Locate the cell with the specified text and output its (x, y) center coordinate. 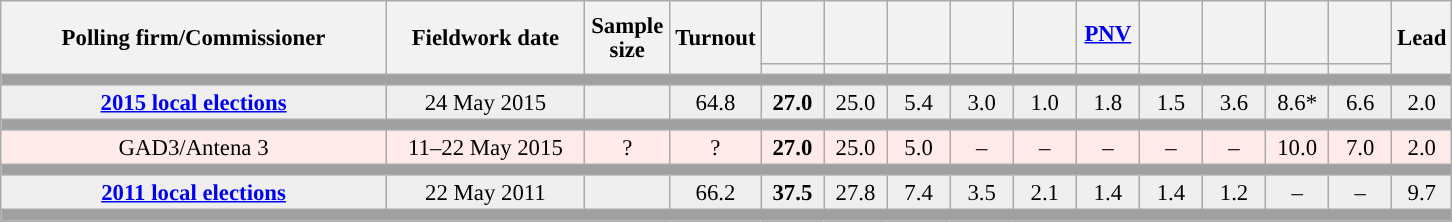
7.4 (918, 194)
64.8 (716, 102)
7.0 (1360, 148)
24 May 2015 (485, 102)
3.6 (1234, 102)
27.8 (856, 194)
Polling firm/Commissioner (194, 38)
2015 local elections (194, 102)
Turnout (716, 38)
3.5 (982, 194)
2011 local elections (194, 194)
PNV (1108, 32)
1.2 (1234, 194)
5.0 (918, 148)
8.6* (1298, 102)
11–22 May 2015 (485, 148)
Lead (1422, 38)
Sample size (627, 38)
Fieldwork date (485, 38)
1.0 (1044, 102)
37.5 (792, 194)
3.0 (982, 102)
GAD3/Antena 3 (194, 148)
6.6 (1360, 102)
10.0 (1298, 148)
5.4 (918, 102)
22 May 2011 (485, 194)
1.5 (1170, 102)
2.1 (1044, 194)
66.2 (716, 194)
1.8 (1108, 102)
9.7 (1422, 194)
